Locate the cell with the specified text and output its (X, Y) center coordinate. 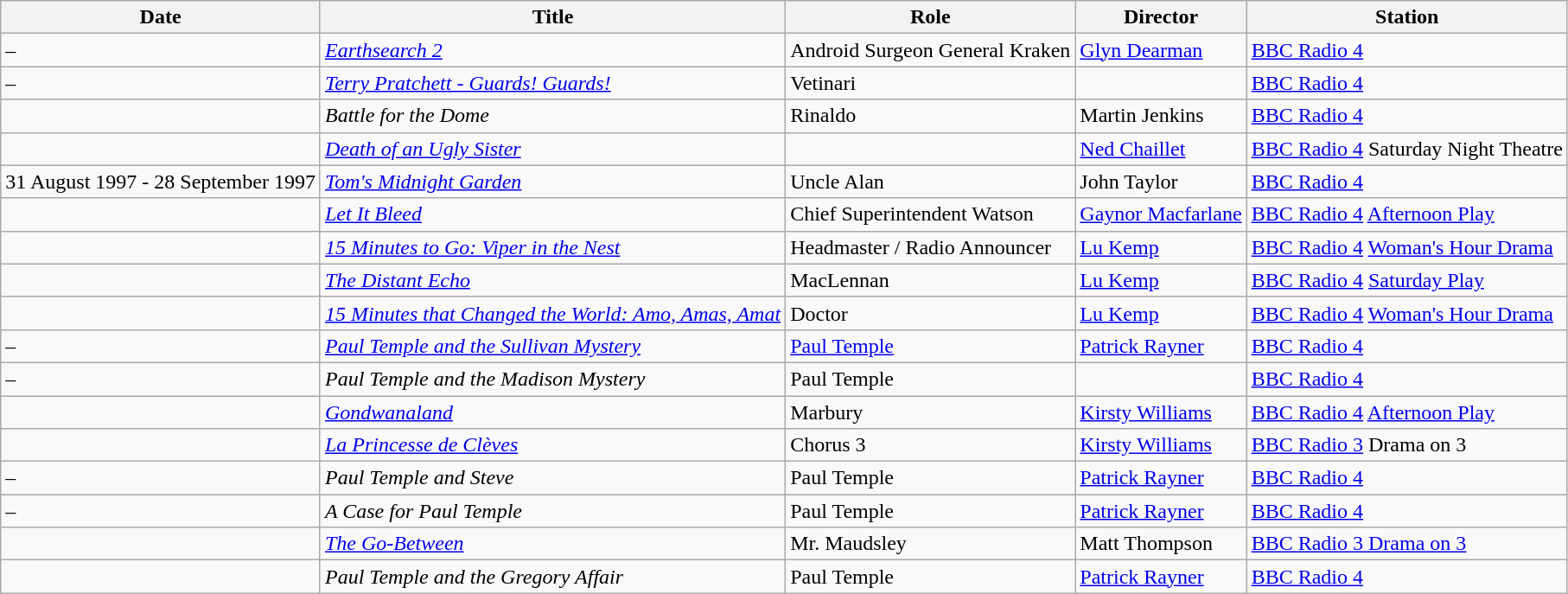
Terry Pratchett - Guards! Guards! (552, 83)
Uncle Alan (930, 182)
BBC Radio 4 Saturday Night Theatre (1407, 149)
Mr. Maudsley (930, 544)
Paul Temple and the Gregory Affair (552, 577)
Chief Superintendent Watson (930, 214)
La Princesse de Clèves (552, 445)
MacLennan (930, 280)
John Taylor (1161, 182)
15 Minutes that Changed the World: Amo, Amas, Amat (552, 313)
Marbury (930, 412)
The Go-Between (552, 544)
Vetinari (930, 83)
Date (161, 17)
BBC Radio 4 Saturday Play (1407, 280)
Tom's Midnight Garden (552, 182)
Paul Temple and Steve (552, 478)
Gaynor Macfarlane (1161, 214)
Director (1161, 17)
Let It Bleed (552, 214)
Android Surgeon General Kraken (930, 50)
Ned Chaillet (1161, 149)
Martin Jenkins (1161, 116)
Title (552, 17)
Earthsearch 2 (552, 50)
Role (930, 17)
The Distant Echo (552, 280)
Paul Temple and the Sullivan Mystery (552, 346)
A Case for Paul Temple (552, 511)
Death of an Ugly Sister (552, 149)
Matt Thompson (1161, 544)
Station (1407, 17)
Paul Temple and the Madison Mystery (552, 379)
15 Minutes to Go: Viper in the Nest (552, 247)
Gondwanaland (552, 412)
31 August 1997 - 28 September 1997 (161, 182)
Glyn Dearman (1161, 50)
Doctor (930, 313)
Headmaster / Radio Announcer (930, 247)
Battle for the Dome (552, 116)
Chorus 3 (930, 445)
Rinaldo (930, 116)
